Extract the [X, Y] coordinate from the center of the cell holding the provided text.  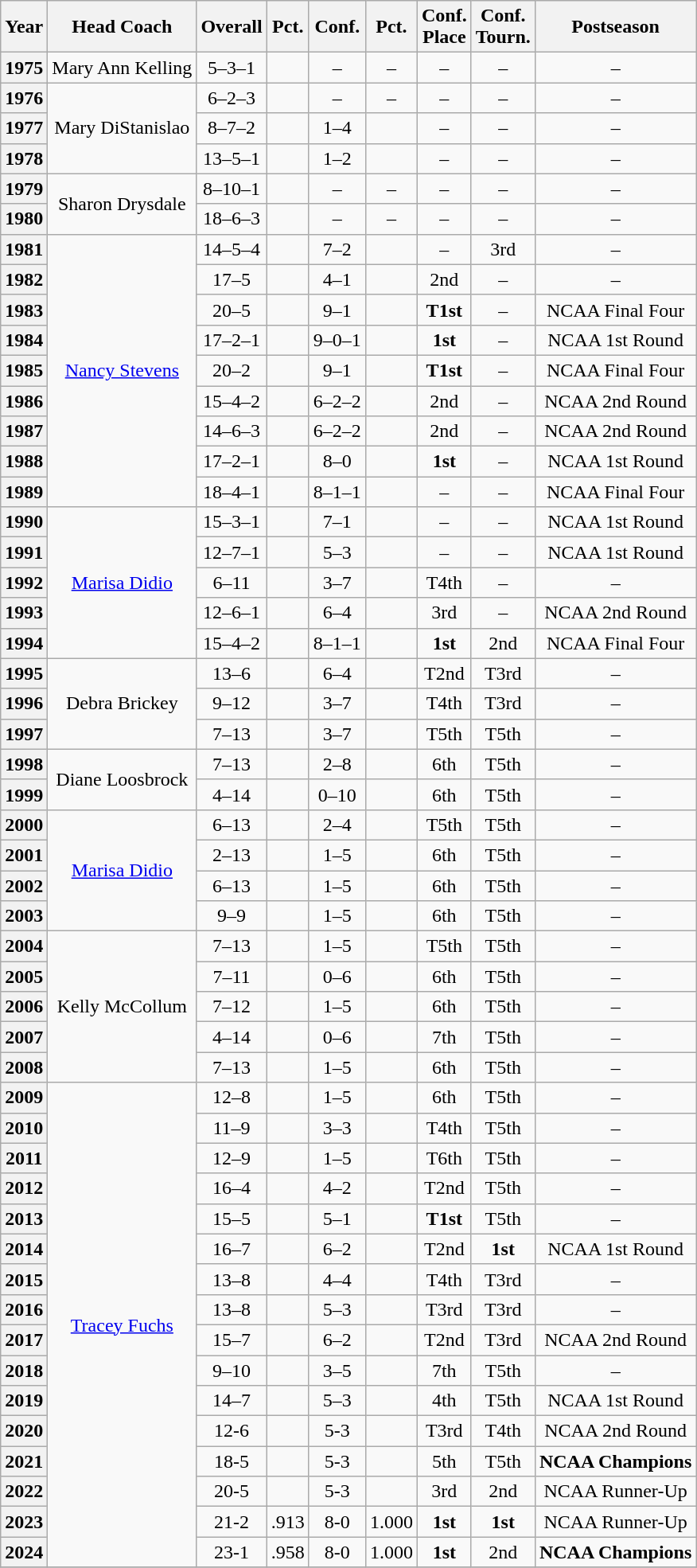
13–5–1 [232, 158]
1988 [24, 462]
1990 [24, 522]
11–9 [232, 1128]
2001 [24, 855]
Overall [232, 27]
6–2–3 [232, 98]
1979 [24, 189]
1995 [24, 673]
14–6–3 [232, 431]
1984 [24, 340]
8–0 [337, 462]
Kelly McCollum [123, 1007]
12–6–1 [232, 613]
20–5 [232, 310]
1998 [24, 764]
2017 [24, 1340]
2011 [24, 1158]
20–2 [232, 370]
Year [24, 27]
1981 [24, 249]
1975 [24, 68]
2016 [24, 1309]
Head Coach [123, 27]
2006 [24, 1007]
1996 [24, 704]
2004 [24, 946]
1–2 [337, 158]
Conf. Place [444, 27]
1999 [24, 794]
7–1 [337, 522]
4th [444, 1401]
.958 [288, 1552]
4–4 [337, 1279]
Mary DiStanislao [123, 128]
4–1 [337, 279]
2021 [24, 1461]
0–10 [337, 794]
1978 [24, 158]
13–6 [232, 673]
21-2 [232, 1522]
1980 [24, 219]
2–4 [337, 825]
15–3–1 [232, 522]
2–13 [232, 855]
17–5 [232, 279]
2005 [24, 977]
7–2 [337, 249]
2–8 [337, 764]
18-5 [232, 1461]
2010 [24, 1128]
1986 [24, 400]
T6th [444, 1158]
2013 [24, 1219]
3–5 [337, 1370]
8–10–1 [232, 189]
Diane Loosbrock [123, 779]
2019 [24, 1401]
6–11 [232, 583]
23-1 [232, 1552]
2008 [24, 1067]
3–3 [337, 1128]
2003 [24, 916]
18–6–3 [232, 219]
2007 [24, 1037]
Postseason [615, 27]
1987 [24, 431]
7–11 [232, 977]
2023 [24, 1522]
2024 [24, 1552]
2020 [24, 1431]
1983 [24, 310]
Debra Brickey [123, 704]
14–5–4 [232, 249]
9–10 [232, 1370]
1989 [24, 492]
9–9 [232, 916]
9–12 [232, 704]
4–2 [337, 1188]
12-6 [232, 1431]
1976 [24, 98]
1982 [24, 279]
18–4–1 [232, 492]
.913 [288, 1522]
15–7 [232, 1340]
Conf. Tourn. [503, 27]
5–1 [337, 1219]
8–7–2 [232, 128]
1977 [24, 128]
2022 [24, 1492]
2015 [24, 1279]
1994 [24, 643]
Tracey Fuchs [123, 1324]
2014 [24, 1249]
16–7 [232, 1249]
1997 [24, 734]
5–3–1 [232, 68]
1985 [24, 370]
Conf. [337, 27]
1992 [24, 583]
16–4 [232, 1188]
Mary Ann Kelling [123, 68]
12–7–1 [232, 552]
20-5 [232, 1492]
9–0–1 [337, 340]
Sharon Drysdale [123, 204]
12–9 [232, 1158]
2012 [24, 1188]
Nancy Stevens [123, 371]
1991 [24, 552]
5th [444, 1461]
2018 [24, 1370]
2002 [24, 886]
14–7 [232, 1401]
2000 [24, 825]
15–5 [232, 1219]
7–12 [232, 1007]
1993 [24, 613]
12–8 [232, 1098]
1–4 [337, 128]
2009 [24, 1098]
